Provide the (x, y) coordinate of the cell's center where the given text is located.  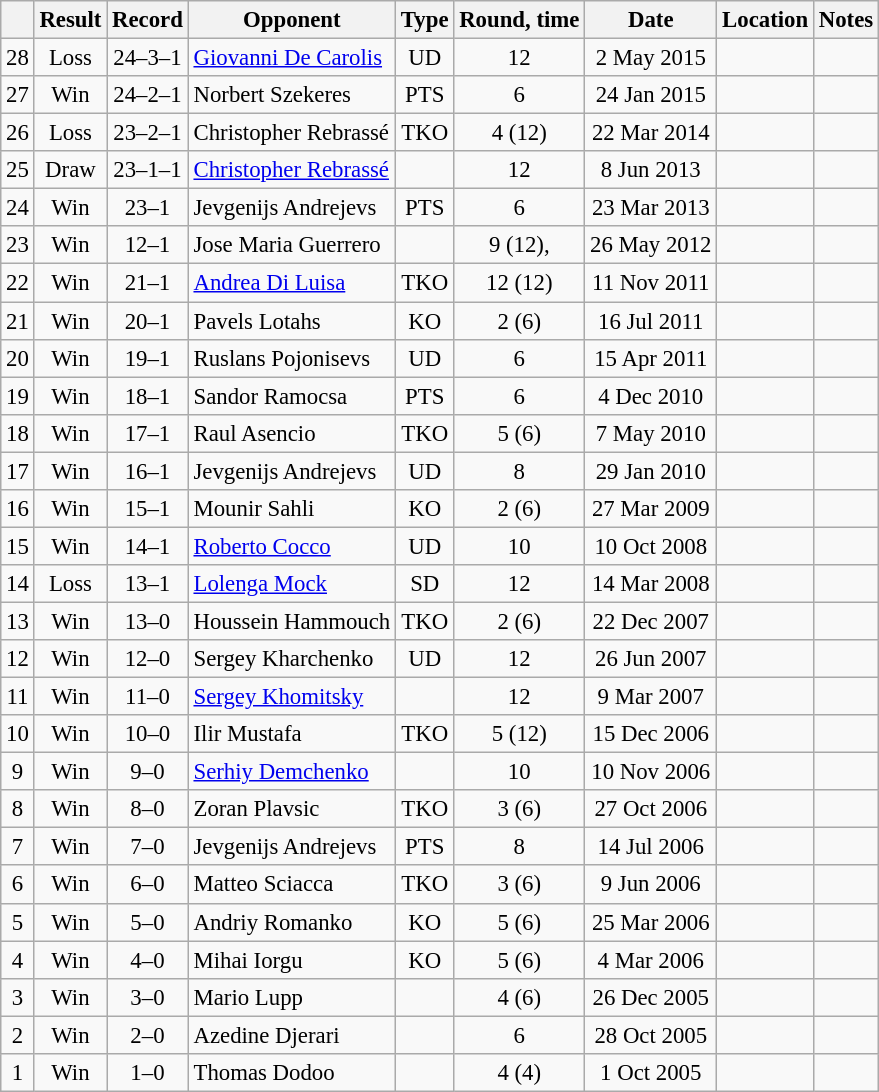
26 Jun 2007 (651, 659)
25 Mar 2006 (651, 922)
Andriy Romanko (292, 922)
Mounir Sahli (292, 509)
6–0 (148, 885)
Date (651, 20)
Draw (70, 170)
7 (18, 847)
20 (18, 358)
15 Apr 2011 (651, 358)
29 Jan 2010 (651, 471)
3 (18, 997)
24–3–1 (148, 58)
22 (18, 283)
Azedine Djerari (292, 1035)
5 (18, 922)
2 (18, 1035)
14–1 (148, 546)
2 May 2015 (651, 58)
22 Mar 2014 (651, 133)
28 Oct 2005 (651, 1035)
3–0 (148, 997)
16–1 (148, 471)
15 Dec 2006 (651, 734)
27 (18, 95)
23–2–1 (148, 133)
8–0 (148, 809)
13 (18, 621)
14 (18, 584)
26 (18, 133)
7 May 2010 (651, 433)
8 Jun 2013 (651, 170)
Round, time (520, 20)
12 (12) (520, 283)
Type (425, 20)
19 (18, 396)
Ilir Mustafa (292, 734)
Serhiy Demchenko (292, 772)
Ruslans Pojonisevs (292, 358)
16 Jul 2011 (651, 321)
Opponent (292, 20)
24 Jan 2015 (651, 95)
Sandor Ramocsa (292, 396)
24–2–1 (148, 95)
11 Nov 2011 (651, 283)
18 (18, 433)
Sergey Khomitsky (292, 697)
18–1 (148, 396)
23–1 (148, 208)
13–0 (148, 621)
Sergey Kharchenko (292, 659)
23 Mar 2013 (651, 208)
4 (6) (520, 997)
1 (18, 1073)
23–1–1 (148, 170)
10 Oct 2008 (651, 546)
21 (18, 321)
5 (12) (520, 734)
Jose Maria Guerrero (292, 245)
4–0 (148, 960)
12–0 (148, 659)
4 (12) (520, 133)
Record (148, 20)
11 (18, 697)
SD (425, 584)
9 Jun 2006 (651, 885)
Lolenga Mock (292, 584)
Pavels Lotahs (292, 321)
Houssein Hammouch (292, 621)
Mihai Iorgu (292, 960)
21–1 (148, 283)
Roberto Cocco (292, 546)
Location (766, 20)
27 Mar 2009 (651, 509)
10 Nov 2006 (651, 772)
4 Dec 2010 (651, 396)
26 Dec 2005 (651, 997)
9 (12), (520, 245)
23 (18, 245)
14 Mar 2008 (651, 584)
4 (18, 960)
24 (18, 208)
Giovanni De Carolis (292, 58)
10–0 (148, 734)
9–0 (148, 772)
Mario Lupp (292, 997)
25 (18, 170)
13–1 (148, 584)
Thomas Dodoo (292, 1073)
9 (18, 772)
Result (70, 20)
12–1 (148, 245)
Notes (846, 20)
1 Oct 2005 (651, 1073)
Raul Asencio (292, 433)
14 Jul 2006 (651, 847)
26 May 2012 (651, 245)
Andrea Di Luisa (292, 283)
20–1 (148, 321)
4 Mar 2006 (651, 960)
Norbert Szekeres (292, 95)
28 (18, 58)
15–1 (148, 509)
4 (4) (520, 1073)
11–0 (148, 697)
7–0 (148, 847)
17–1 (148, 433)
27 Oct 2006 (651, 809)
Zoran Plavsic (292, 809)
22 Dec 2007 (651, 621)
Matteo Sciacca (292, 885)
2–0 (148, 1035)
9 Mar 2007 (651, 697)
19–1 (148, 358)
1–0 (148, 1073)
15 (18, 546)
17 (18, 471)
16 (18, 509)
5–0 (148, 922)
